Identify which cell holds the provided text, then report its [X, Y] central coordinate. 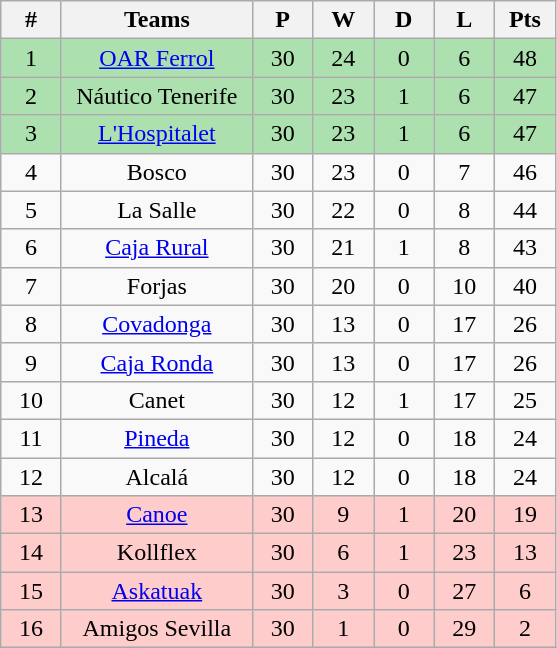
L'Hospitalet [156, 134]
27 [464, 591]
Teams [156, 20]
D [404, 20]
La Salle [156, 210]
Bosco [156, 172]
19 [526, 515]
Pineda [156, 438]
22 [344, 210]
25 [526, 400]
L [464, 20]
Forjas [156, 286]
14 [32, 553]
21 [344, 248]
Alcalá [156, 477]
46 [526, 172]
16 [32, 629]
Askatuak [156, 591]
Caja Rural [156, 248]
40 [526, 286]
Canet [156, 400]
# [32, 20]
4 [32, 172]
Náutico Tenerife [156, 96]
48 [526, 58]
Canoe [156, 515]
Caja Ronda [156, 362]
Amigos Sevilla [156, 629]
29 [464, 629]
11 [32, 438]
OAR Ferrol [156, 58]
Pts [526, 20]
Kollflex [156, 553]
W [344, 20]
5 [32, 210]
15 [32, 591]
P [282, 20]
Covadonga [156, 324]
44 [526, 210]
43 [526, 248]
